From the cell containing the given text, extract its center point as [X, Y] coordinate. 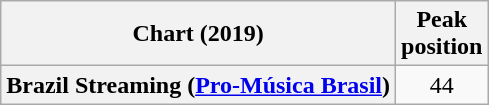
Chart (2019) [198, 34]
Peakposition [442, 34]
44 [442, 85]
Brazil Streaming (Pro-Música Brasil) [198, 85]
